Locate the cell with the specified text and output its [x, y] center coordinate. 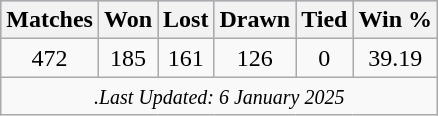
Tied [324, 20]
Won [128, 20]
Drawn [255, 20]
185 [128, 58]
472 [50, 58]
Matches [50, 20]
0 [324, 58]
Lost [186, 20]
Win % [396, 20]
126 [255, 58]
39.19 [396, 58]
.Last Updated: 6 January 2025 [220, 96]
161 [186, 58]
